Return (X, Y) of the center of cell containing provided text 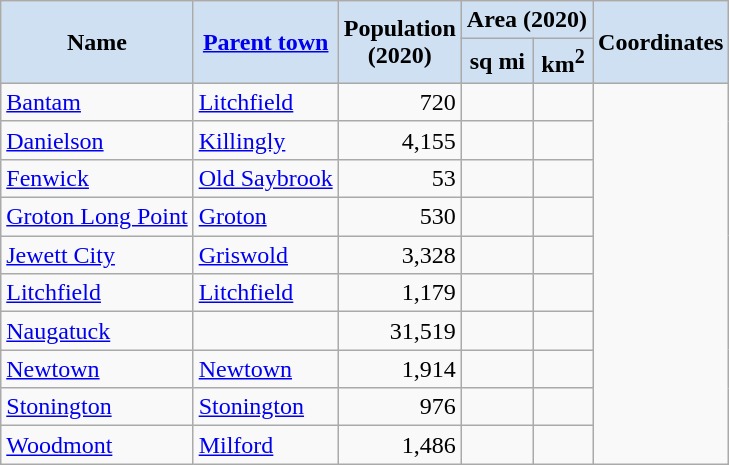
Woodmont (97, 445)
Old Saybrook (266, 178)
sq mi (497, 62)
Jewett City (97, 255)
Danielson (97, 140)
530 (400, 217)
Parent town (266, 42)
1,486 (400, 445)
Population(2020) (400, 42)
km2 (562, 62)
1,179 (400, 293)
Area (2020) (526, 20)
Coordinates (661, 42)
Groton Long Point (97, 217)
Groton (266, 217)
Bantam (97, 102)
Naugatuck (97, 331)
31,519 (400, 331)
3,328 (400, 255)
Milford (266, 445)
4,155 (400, 140)
Fenwick (97, 178)
1,914 (400, 369)
976 (400, 407)
720 (400, 102)
Griswold (266, 255)
Name (97, 42)
53 (400, 178)
Killingly (266, 140)
